Scan for the cell matching the given text and deliver its (x, y) coordinate at center. 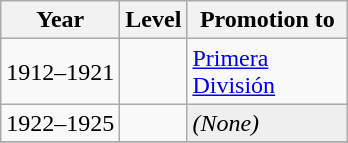
Primera División (268, 72)
Level (154, 20)
1922–1925 (60, 123)
1912–1921 (60, 72)
Promotion to (268, 20)
Year (60, 20)
(None) (268, 123)
